Provide the (X, Y) coordinate of the cell's center where the given text is located.  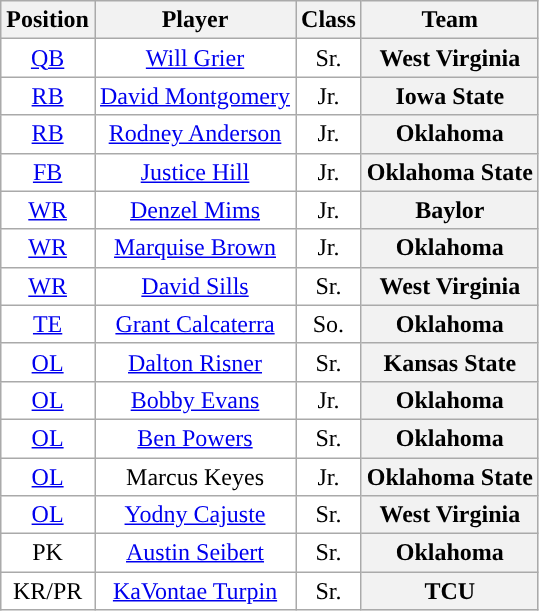
David Montgomery (194, 96)
Denzel Mims (194, 210)
TCU (450, 591)
Austin Seibert (194, 553)
David Sills (194, 286)
Will Grier (194, 58)
So. (329, 324)
Position (48, 20)
QB (48, 58)
Team (450, 20)
Class (329, 20)
Baylor (450, 210)
TE (48, 324)
Yodny Cajuste (194, 515)
Grant Calcaterra (194, 324)
PK (48, 553)
Justice Hill (194, 172)
Marquise Brown (194, 248)
Rodney Anderson (194, 134)
KR/PR (48, 591)
Player (194, 20)
Dalton Risner (194, 362)
FB (48, 172)
Bobby Evans (194, 400)
Marcus Keyes (194, 477)
Iowa State (450, 96)
Ben Powers (194, 438)
KaVontae Turpin (194, 591)
Kansas State (450, 362)
